Scan for the cell matching the given text and deliver its (X, Y) coordinate at center. 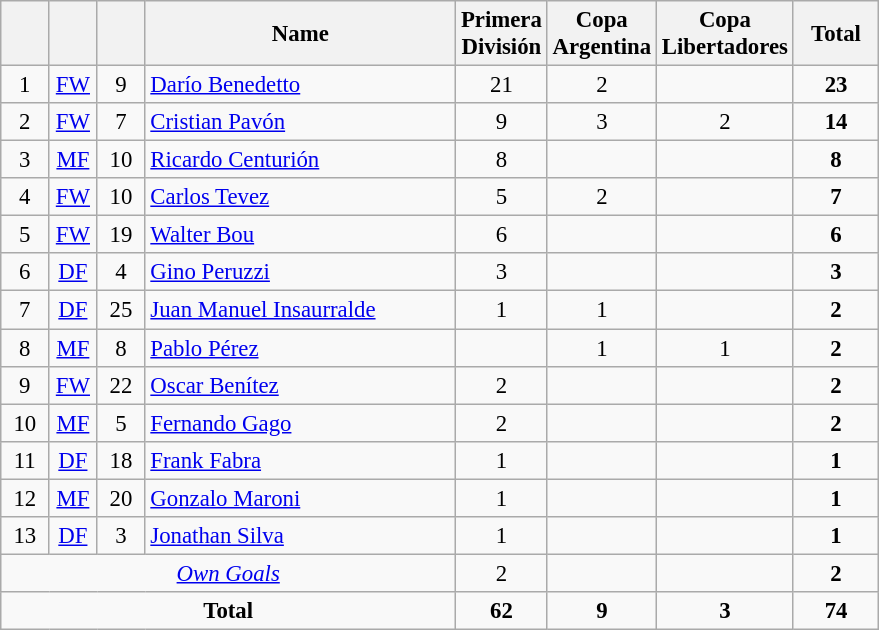
Gino Peruzzi (300, 273)
25 (121, 310)
Jonathan Silva (300, 536)
11 (25, 460)
Frank Fabra (300, 460)
21 (502, 85)
Oscar Benítez (300, 385)
18 (121, 460)
Pablo Pérez (300, 348)
Copa Libertadores (724, 34)
Gonzalo Maroni (300, 498)
Darío Benedetto (300, 85)
22 (121, 385)
23 (836, 85)
Copa Argentina (602, 34)
Name (300, 34)
Juan Manuel Insaurralde (300, 310)
74 (836, 611)
12 (25, 498)
Walter Bou (300, 235)
19 (121, 235)
Cristian Pavón (300, 122)
Carlos Tevez (300, 197)
Own Goals (228, 573)
Primera División (502, 34)
13 (25, 536)
Fernando Gago (300, 423)
Ricardo Centurión (300, 160)
62 (502, 611)
20 (121, 498)
14 (836, 122)
